Extract the [x, y] coordinate from the center of the cell holding the provided text.  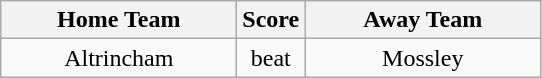
Score [271, 20]
Home Team [119, 20]
beat [271, 58]
Altrincham [119, 58]
Away Team [423, 20]
Mossley [423, 58]
